Scan for the cell matching the given text and deliver its (X, Y) coordinate at center. 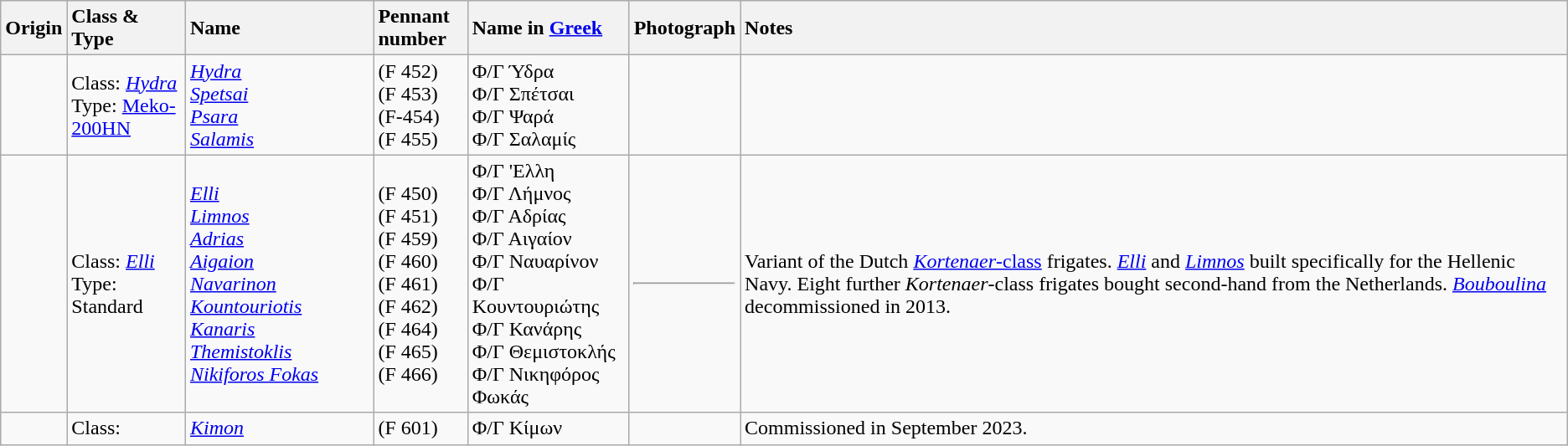
Photograph (684, 28)
Name in Greek (548, 28)
Commissioned in September 2023. (1154, 428)
Class & Type (126, 28)
Notes (1154, 28)
Origin (34, 28)
(F 450)(F 451)(F 459)(F 460)(F 461)(F 462)(F 464)(F 465)(F 466) (420, 284)
(F 601) (420, 428)
Φ/Γ Κίμων (548, 428)
Φ/Γ 'ΕλληΦ/Γ ΛήμνοςΦ/Γ ΑδρίαςΦ/Γ ΑιγαίονΦ/Γ ΝαυαρίνονΦ/Γ ΚουντουριώτηςΦ/Γ ΚανάρηςΦ/Γ ΘεμιστοκλήςΦ/Γ Νικηφόρος Φωκάς (548, 284)
Name (279, 28)
Kimon (279, 428)
ElliLimnosAdriasAigaionNavarinonKountouriotisKanarisThemistoklisNikiforos Fokas (279, 284)
(F 452)(F 453)(F-454)(F 455) (420, 105)
Pennant number (420, 28)
HydraSpetsaiPsaraSalamis (279, 105)
Class: Elli Type: Standard (126, 284)
Φ/Γ ΎδραΦ/Γ ΣπέτσαιΦ/Γ ΨαράΦ/Γ Σαλαμίς (548, 105)
Class: (126, 428)
Class: HydraType: Meko-200HN (126, 105)
